Find where the given text appears and provide that cell's center as [X, Y] coordinate. 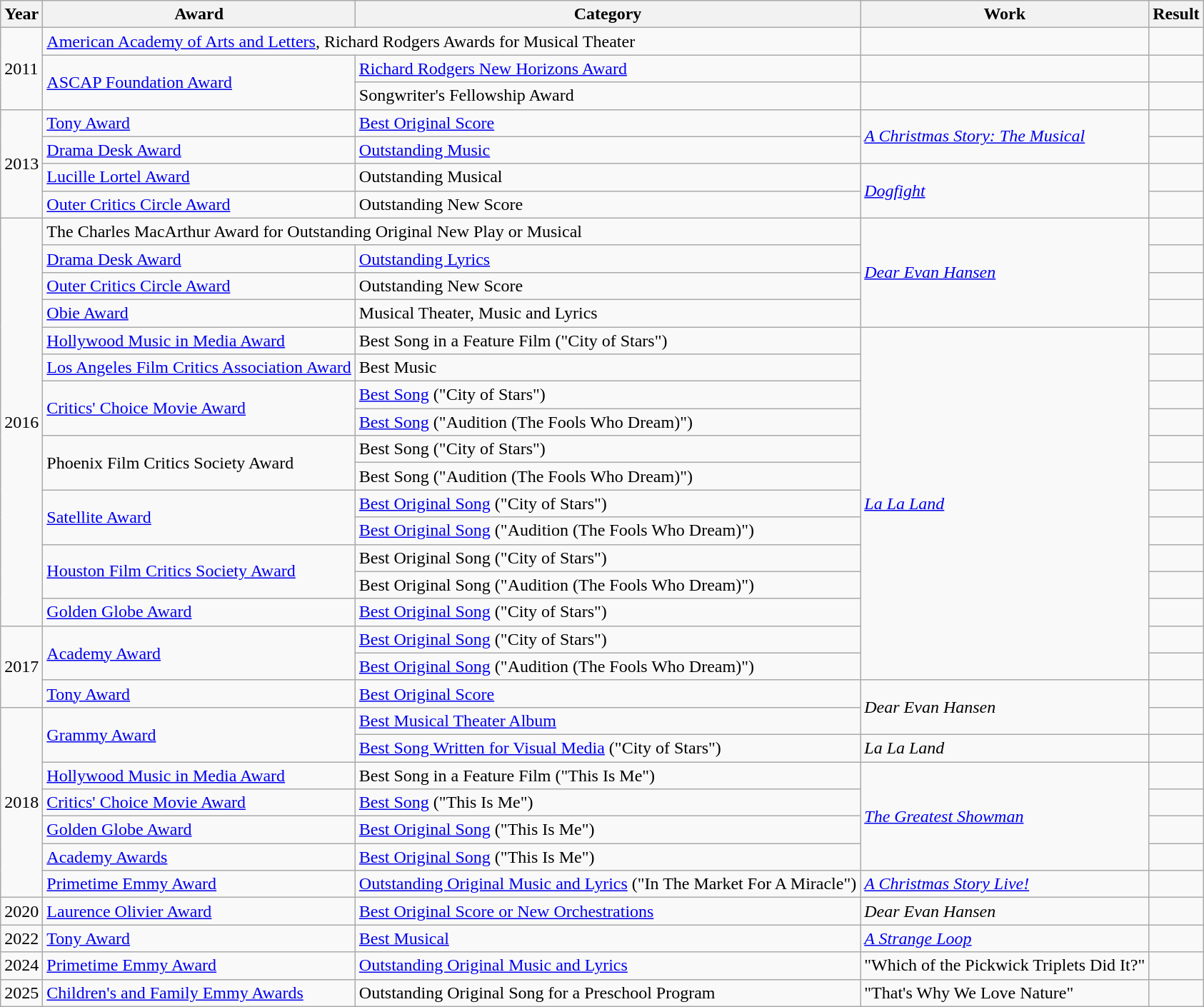
Outstanding Music [607, 150]
Phoenix Film Critics Society Award [199, 463]
Laurence Olivier Award [199, 911]
A Christmas Story: The Musical [1005, 136]
Best Song Written for Visual Media ("City of Stars") [607, 748]
2017 [21, 666]
Work [1005, 14]
Academy Award [199, 653]
ASCAP Foundation Award [199, 82]
2024 [21, 966]
2013 [21, 164]
Los Angeles Film Critics Association Award [199, 368]
"That's Why We Love Nature" [1005, 993]
Year [21, 14]
Musical Theater, Music and Lyrics [607, 313]
Outstanding Musical [607, 177]
Songwriter's Fellowship Award [607, 96]
Outstanding Original Music and Lyrics ("In The Market For A Miracle") [607, 884]
Best Song in a Feature Film ("City of Stars") [607, 341]
Best Musical [607, 938]
Best Musical Theater Album [607, 721]
The Charles MacArthur Award for Outstanding Original New Play or Musical [451, 231]
Outstanding Lyrics [607, 259]
Best Song in a Feature Film ("This Is Me") [607, 775]
2025 [21, 993]
2020 [21, 911]
Academy Awards [199, 857]
Outstanding Original Song for a Preschool Program [607, 993]
Result [1176, 14]
"Which of the Pickwick Triplets Did It?" [1005, 966]
Lucille Lortel Award [199, 177]
Houston Film Critics Society Award [199, 571]
The Greatest Showman [1005, 816]
Grammy Award [199, 734]
2018 [21, 802]
2016 [21, 421]
American Academy of Arts and Letters, Richard Rodgers Awards for Musical Theater [451, 41]
A Strange Loop [1005, 938]
Category [607, 14]
Obie Award [199, 313]
Best Song ("This Is Me") [607, 803]
2011 [21, 69]
Award [199, 14]
2022 [21, 938]
Children's and Family Emmy Awards [199, 993]
Outstanding Original Music and Lyrics [607, 966]
Best Original Score or New Orchestrations [607, 911]
Dogfight [1005, 191]
Richard Rodgers New Horizons Award [607, 69]
Satellite Award [199, 517]
A Christmas Story Live! [1005, 884]
Best Music [607, 368]
